Return the (X, Y) coordinate for the center point of the cell that contains the specified text.  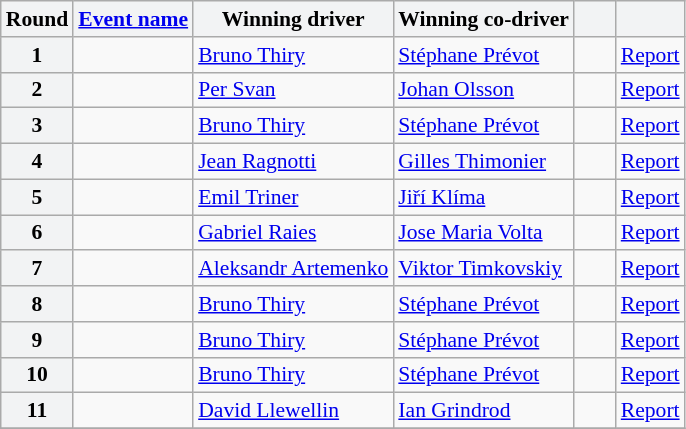
Viktor Timkovskiy (484, 269)
Per Svan (293, 90)
Jiří Klíma (484, 197)
6 (38, 233)
Johan Olsson (484, 90)
3 (38, 126)
11 (38, 411)
9 (38, 340)
1 (38, 55)
David Llewellin (293, 411)
Gabriel Raies (293, 233)
10 (38, 375)
8 (38, 304)
Ian Grindrod (484, 411)
Event name (133, 19)
2 (38, 90)
4 (38, 162)
Aleksandr Artemenko (293, 269)
Jean Ragnotti (293, 162)
Winning driver (293, 19)
Gilles Thimonier (484, 162)
Jose Maria Volta (484, 233)
Winning co-driver (484, 19)
5 (38, 197)
7 (38, 269)
Round (38, 19)
Emil Triner (293, 197)
